Determine the [x, y] coordinate at the center of the cell enclosing the given text.  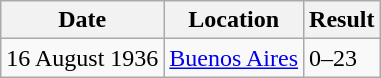
0–23 [342, 58]
Result [342, 20]
Location [234, 20]
Buenos Aires [234, 58]
Date [82, 20]
16 August 1936 [82, 58]
